Capture the cell that displays the provided text and extract its [x, y] central coordinate. 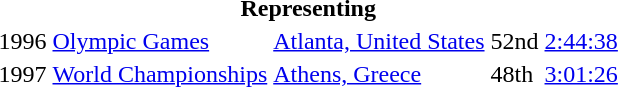
52nd [514, 41]
Olympic Games [160, 41]
Atlanta, United States [379, 41]
